Find where the given text appears and provide that cell's center as [X, Y] coordinate. 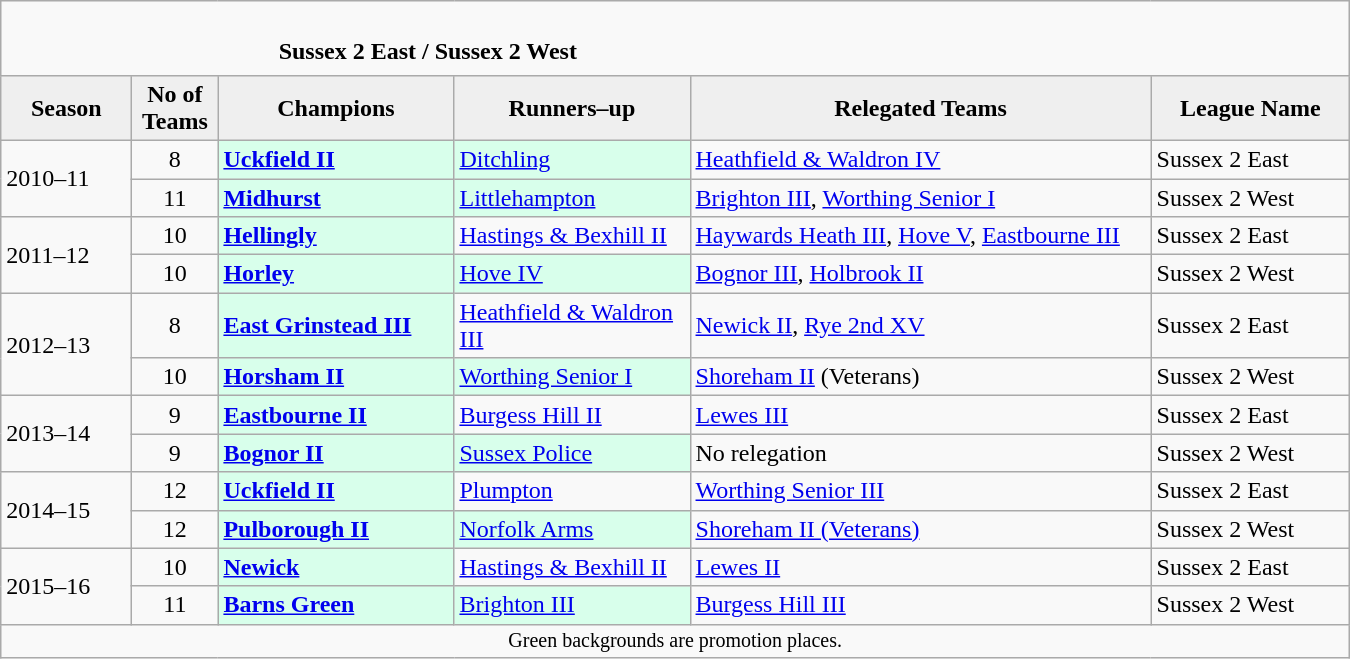
Bognor II [336, 453]
Lewes II [920, 567]
Littlehampton [572, 197]
Pulborough II [336, 529]
Burgess Hill III [920, 605]
Relegated Teams [920, 108]
Green backgrounds are promotion places. [676, 640]
Champions [336, 108]
2015–16 [66, 586]
Barns Green [336, 605]
Ditchling [572, 159]
2013–14 [66, 434]
2011–12 [66, 255]
Hellingly [336, 236]
Lewes III [920, 415]
No of Teams [175, 108]
Brighton III [572, 605]
Heathfield & Waldron IV [920, 159]
Eastbourne II [336, 415]
Sussex Police [572, 453]
No relegation [920, 453]
Horsham II [336, 377]
Newick II, Rye 2nd XV [920, 326]
League Name [1250, 108]
Horley [336, 274]
Midhurst [336, 197]
Brighton III, Worthing Senior I [920, 197]
2010–11 [66, 178]
Newick [336, 567]
Worthing Senior III [920, 491]
Bognor III, Holbrook II [920, 274]
East Grinstead III [336, 326]
Runners–up [572, 108]
2012–13 [66, 344]
Burgess Hill II [572, 415]
Hove IV [572, 274]
Season [66, 108]
Heathfield & Waldron III [572, 326]
Norfolk Arms [572, 529]
Haywards Heath III, Hove V, Eastbourne III [920, 236]
2014–15 [66, 510]
Plumpton [572, 491]
Worthing Senior I [572, 377]
